For the text-containing cell, return its midpoint in (X, Y) coordinate format. 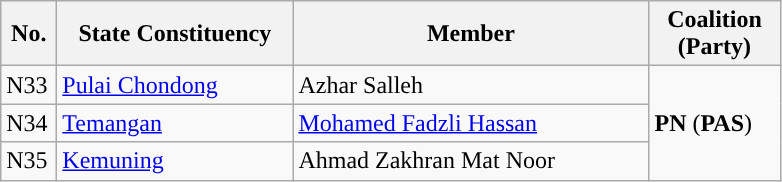
N35 (29, 161)
Temangan (175, 123)
No. (29, 34)
PN (PAS) (714, 123)
Coalition (Party) (714, 34)
Pulai Chondong (175, 85)
Ahmad Zakhran Mat Noor (471, 161)
N34 (29, 123)
Azhar Salleh (471, 85)
N33 (29, 85)
State Constituency (175, 34)
Member (471, 34)
Mohamed Fadzli Hassan (471, 123)
Kemuning (175, 161)
